Extract the [X, Y] coordinate from the center of the cell holding the provided text.  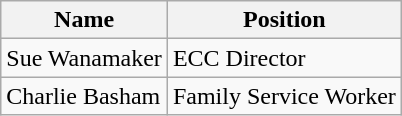
Name [84, 20]
Position [284, 20]
ECC Director [284, 58]
Family Service Worker [284, 96]
Sue Wanamaker [84, 58]
Charlie Basham [84, 96]
